Provide the (x, y) coordinate of the cell's center where the given text is located.  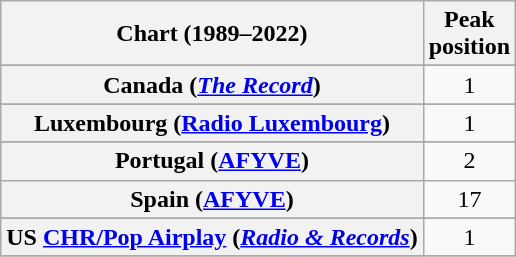
Spain (AFYVE) (212, 199)
Chart (1989–2022) (212, 34)
Portugal (AFYVE) (212, 161)
2 (469, 161)
US CHR/Pop Airplay (Radio & Records) (212, 237)
Luxembourg (Radio Luxembourg) (212, 123)
17 (469, 199)
Peakposition (469, 34)
Canada (The Record) (212, 85)
